Search for the cell housing the specified text and yield its [X, Y] center coordinate. 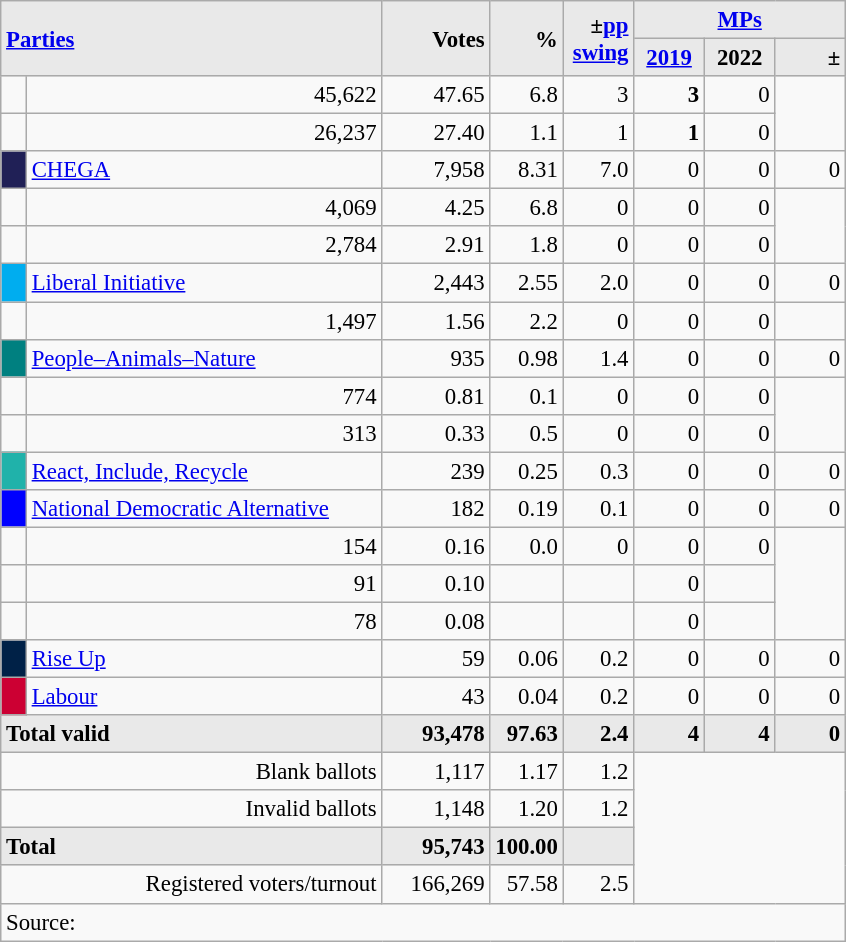
Labour [204, 697]
78 [204, 621]
57.58 [526, 885]
43 [436, 697]
8.31 [526, 170]
47.65 [436, 95]
0.98 [526, 358]
Source: [424, 922]
Registered voters/turnout [192, 885]
7,958 [436, 170]
0.0 [526, 546]
26,237 [204, 133]
0.08 [436, 621]
2.91 [436, 245]
1,497 [204, 321]
4,069 [204, 208]
Rise Up [204, 659]
239 [436, 471]
1.8 [526, 245]
2.4 [598, 734]
People–Animals–Nature [204, 358]
± [810, 58]
59 [436, 659]
91 [204, 584]
2022 [740, 58]
0.19 [526, 509]
4.25 [436, 208]
182 [436, 509]
45,622 [204, 95]
1.17 [526, 772]
0.10 [436, 584]
774 [204, 396]
React, Include, Recycle [204, 471]
93,478 [436, 734]
Total [192, 847]
0.33 [436, 433]
154 [204, 546]
Total valid [192, 734]
1.4 [598, 358]
1.20 [526, 809]
CHEGA [204, 170]
Parties [192, 38]
166,269 [436, 885]
1,117 [436, 772]
1,148 [436, 809]
100.00 [526, 847]
97.63 [526, 734]
2.5 [598, 885]
% [526, 38]
95,743 [436, 847]
2.55 [526, 283]
Blank ballots [192, 772]
MPs [740, 20]
27.40 [436, 133]
935 [436, 358]
Liberal Initiative [204, 283]
2019 [670, 58]
National Democratic Alternative [204, 509]
0.81 [436, 396]
1.1 [526, 133]
±pp swing [598, 38]
2.2 [526, 321]
0.06 [526, 659]
Votes [436, 38]
0.5 [526, 433]
2.0 [598, 283]
0.25 [526, 471]
2,784 [204, 245]
0.04 [526, 697]
2,443 [436, 283]
1.56 [436, 321]
313 [204, 433]
0.16 [436, 546]
0.3 [598, 471]
Invalid ballots [192, 809]
7.0 [598, 170]
